Output the (X, Y) coordinate of the center of the cell containing the given text.  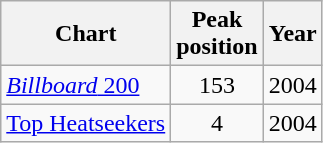
Year (292, 34)
Chart (86, 34)
153 (217, 85)
Top Heatseekers (86, 123)
4 (217, 123)
Billboard 200 (86, 85)
Peakposition (217, 34)
